Return [x, y] of the center of cell containing provided text 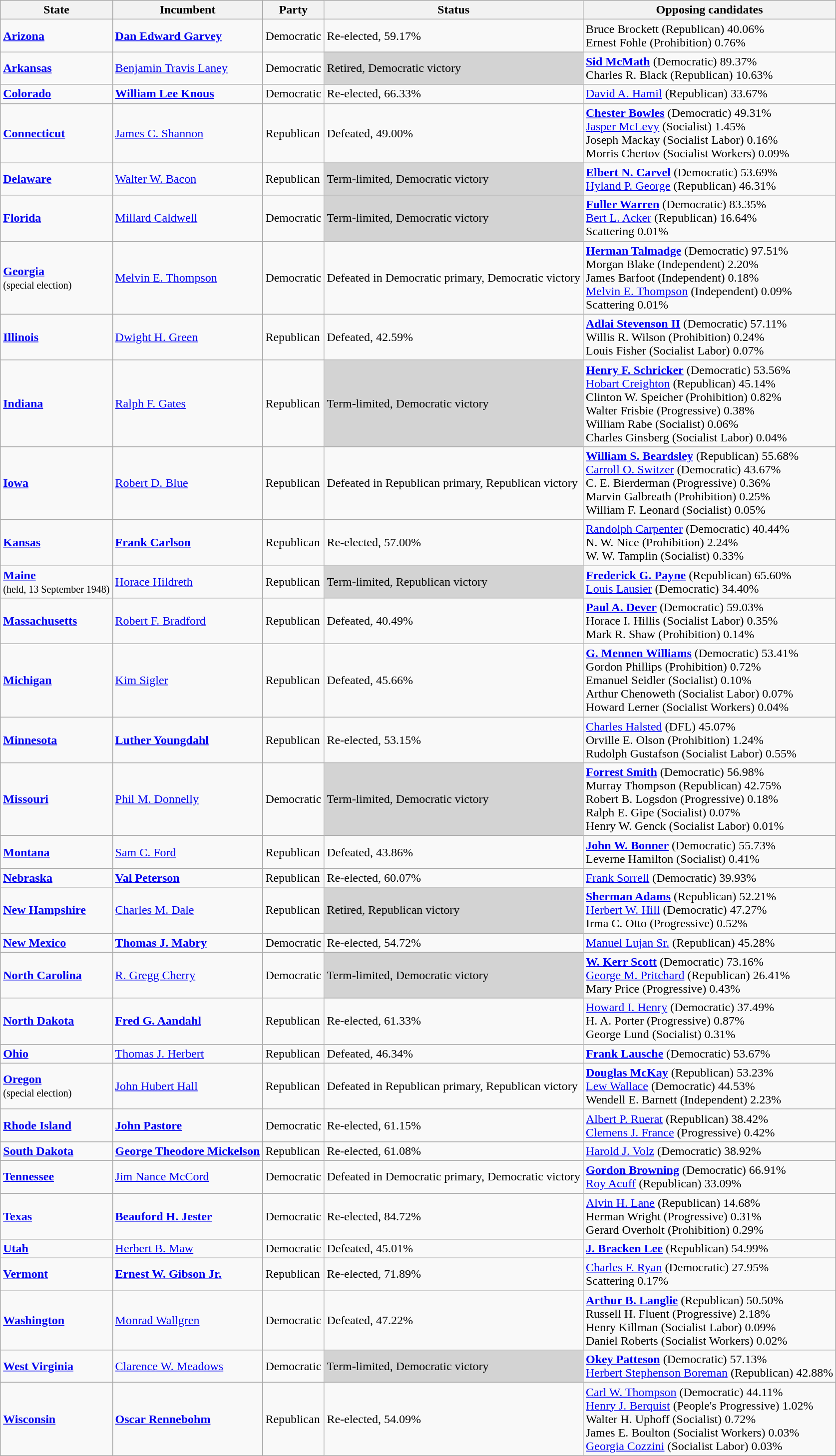
Utah [56, 1249]
Monrad Wallgren [188, 1320]
Douglas McKay (Republican) 53.23%Lew Wallace (Democratic) 44.53%Wendell E. Barnett (Independent) 2.23% [709, 1086]
Dwight H. Green [188, 337]
Minnesota [56, 740]
George Theodore Mickelson [188, 1151]
Ralph F. Gates [188, 403]
Charles Halsted (DFL) 45.07%Orville E. Olson (Prohibition) 1.24%Rudolph Gustafson (Socialist Labor) 0.55% [709, 740]
Bruce Brockett (Republican) 40.06%Ernest Fohle (Prohibition) 0.76% [709, 36]
Walter W. Bacon [188, 179]
Sam C. Ford [188, 852]
Vermont [56, 1274]
Colorado [56, 94]
Re-elected, 60.07% [453, 878]
Re-elected, 54.72% [453, 943]
Arkansas [56, 68]
Val Peterson [188, 878]
Sid McMath (Democratic) 89.37%Charles R. Black (Republican) 10.63% [709, 68]
Harold J. Volz (Democratic) 38.92% [709, 1151]
Millard Caldwell [188, 218]
Georgia(special election) [56, 278]
Thomas J. Herbert [188, 1054]
Maine(held, 13 September 1948) [56, 581]
Defeated, 45.66% [453, 681]
Nebraska [56, 878]
Retired, Republican victory [453, 910]
Phil M. Donnelly [188, 799]
Kansas [56, 542]
Albert P. Ruerat (Republican) 38.42%Clemens J. France (Progressive) 0.42% [709, 1125]
Frank Sorrell (Democratic) 39.93% [709, 878]
Clarence W. Meadows [188, 1366]
Robert F. Bradford [188, 621]
Defeated, 49.00% [453, 133]
W. Kerr Scott (Democratic) 73.16%George M. Pritchard (Republican) 26.41%Mary Price (Progressive) 0.43% [709, 975]
Retired, Democratic victory [453, 68]
Defeated, 45.01% [453, 1249]
West Virginia [56, 1366]
Manuel Lujan Sr. (Republican) 45.28% [709, 943]
Paul A. Dever (Democratic) 59.03%Horace I. Hillis (Socialist Labor) 0.35%Mark R. Shaw (Prohibition) 0.14% [709, 621]
North Carolina [56, 975]
Sherman Adams (Republican) 52.21%Herbert W. Hill (Democratic) 47.27%Irma C. Otto (Progressive) 0.52% [709, 910]
Dan Edward Garvey [188, 36]
Re-elected, 66.33% [453, 94]
Benjamin Travis Laney [188, 68]
Missouri [56, 799]
Gordon Browning (Democratic) 66.91%Roy Acuff (Republican) 33.09% [709, 1176]
Re-elected, 61.08% [453, 1151]
Frank Carlson [188, 542]
Defeated, 46.34% [453, 1054]
Alvin H. Lane (Republican) 14.68%Herman Wright (Progressive) 0.31%Gerard Overholt (Prohibition) 0.29% [709, 1216]
Fuller Warren (Democratic) 83.35%Bert L. Acker (Republican) 16.64%Scattering 0.01% [709, 218]
Term-limited, Republican victory [453, 581]
Florida [56, 218]
Charles F. Ryan (Democratic) 27.95%Scattering 0.17% [709, 1274]
Defeated, 40.49% [453, 621]
Re-elected, 54.09% [453, 1419]
Oregon(special election) [56, 1086]
Oscar Rennebohm [188, 1419]
Opposing candidates [709, 10]
John Hubert Hall [188, 1086]
David A. Hamil (Republican) 33.67% [709, 94]
Tennessee [56, 1176]
William Lee Knous [188, 94]
Charles M. Dale [188, 910]
Adlai Stevenson II (Democratic) 57.11%Willis R. Wilson (Prohibition) 0.24%Louis Fisher (Socialist Labor) 0.07% [709, 337]
Beauford H. Jester [188, 1216]
Massachusetts [56, 621]
State [56, 10]
Re-elected, 53.15% [453, 740]
Montana [56, 852]
Frederick G. Payne (Republican) 65.60%Louis Lausier (Democratic) 34.40% [709, 581]
Delaware [56, 179]
Incumbent [188, 10]
Illinois [56, 337]
Elbert N. Carvel (Democratic) 53.69%Hyland P. George (Republican) 46.31% [709, 179]
New Hampshire [56, 910]
John Pastore [188, 1125]
Defeated, 47.22% [453, 1320]
Party [294, 10]
Melvin E. Thompson [188, 278]
Frank Lausche (Democratic) 53.67% [709, 1054]
Howard I. Henry (Democratic) 37.49%H. A. Porter (Progressive) 0.87%George Lund (Socialist) 0.31% [709, 1021]
Washington [56, 1320]
Re-elected, 84.72% [453, 1216]
Robert D. Blue [188, 483]
Fred G. Aandahl [188, 1021]
Horace Hildreth [188, 581]
Chester Bowles (Democratic) 49.31%Jasper McLevy (Socialist) 1.45%Joseph Mackay (Socialist Labor) 0.16%Morris Chertov (Socialist Workers) 0.09% [709, 133]
South Dakota [56, 1151]
Re-elected, 61.15% [453, 1125]
Iowa [56, 483]
Wisconsin [56, 1419]
John W. Bonner (Democratic) 55.73%Leverne Hamilton (Socialist) 0.41% [709, 852]
Arizona [56, 36]
Re-elected, 61.33% [453, 1021]
Ernest W. Gibson Jr. [188, 1274]
J. Bracken Lee (Republican) 54.99% [709, 1249]
New Mexico [56, 943]
Indiana [56, 403]
Defeated, 42.59% [453, 337]
James C. Shannon [188, 133]
Luther Youngdahl [188, 740]
Status [453, 10]
Re-elected, 59.17% [453, 36]
Herbert B. Maw [188, 1249]
Michigan [56, 681]
Connecticut [56, 133]
Defeated, 43.86% [453, 852]
Rhode Island [56, 1125]
North Dakota [56, 1021]
Ohio [56, 1054]
Thomas J. Mabry [188, 943]
Re-elected, 57.00% [453, 542]
Re-elected, 71.89% [453, 1274]
R. Gregg Cherry [188, 975]
Randolph Carpenter (Democratic) 40.44%N. W. Nice (Prohibition) 2.24%W. W. Tamplin (Socialist) 0.33% [709, 542]
Okey Patteson (Democratic) 57.13%Herbert Stephenson Boreman (Republican) 42.88% [709, 1366]
Kim Sigler [188, 681]
Jim Nance McCord [188, 1176]
Texas [56, 1216]
